For the text-containing cell, return its midpoint in [X, Y] coordinate format. 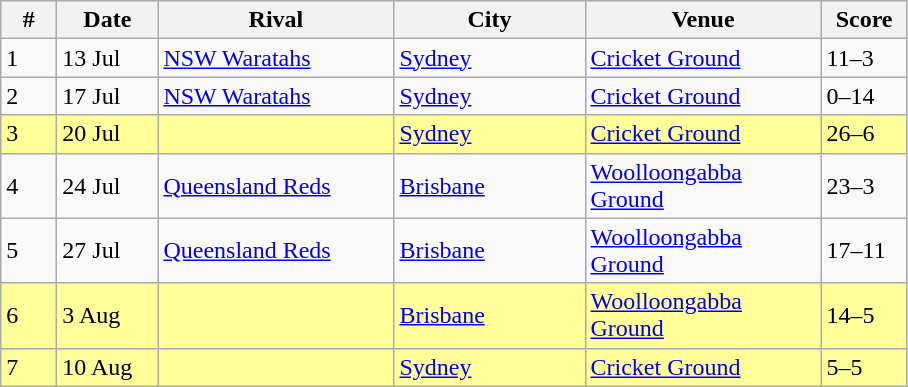
14–5 [864, 316]
26–6 [864, 134]
5–5 [864, 367]
20 Jul [108, 134]
Rival [276, 20]
7 [29, 367]
Score [864, 20]
17–11 [864, 250]
17 Jul [108, 96]
10 Aug [108, 367]
11–3 [864, 58]
13 Jul [108, 58]
3 Aug [108, 316]
# [29, 20]
1 [29, 58]
27 Jul [108, 250]
23–3 [864, 186]
Date [108, 20]
5 [29, 250]
0–14 [864, 96]
Venue [703, 20]
2 [29, 96]
24 Jul [108, 186]
4 [29, 186]
3 [29, 134]
City [490, 20]
6 [29, 316]
